Identify which cell holds the provided text, then report its [x, y] central coordinate. 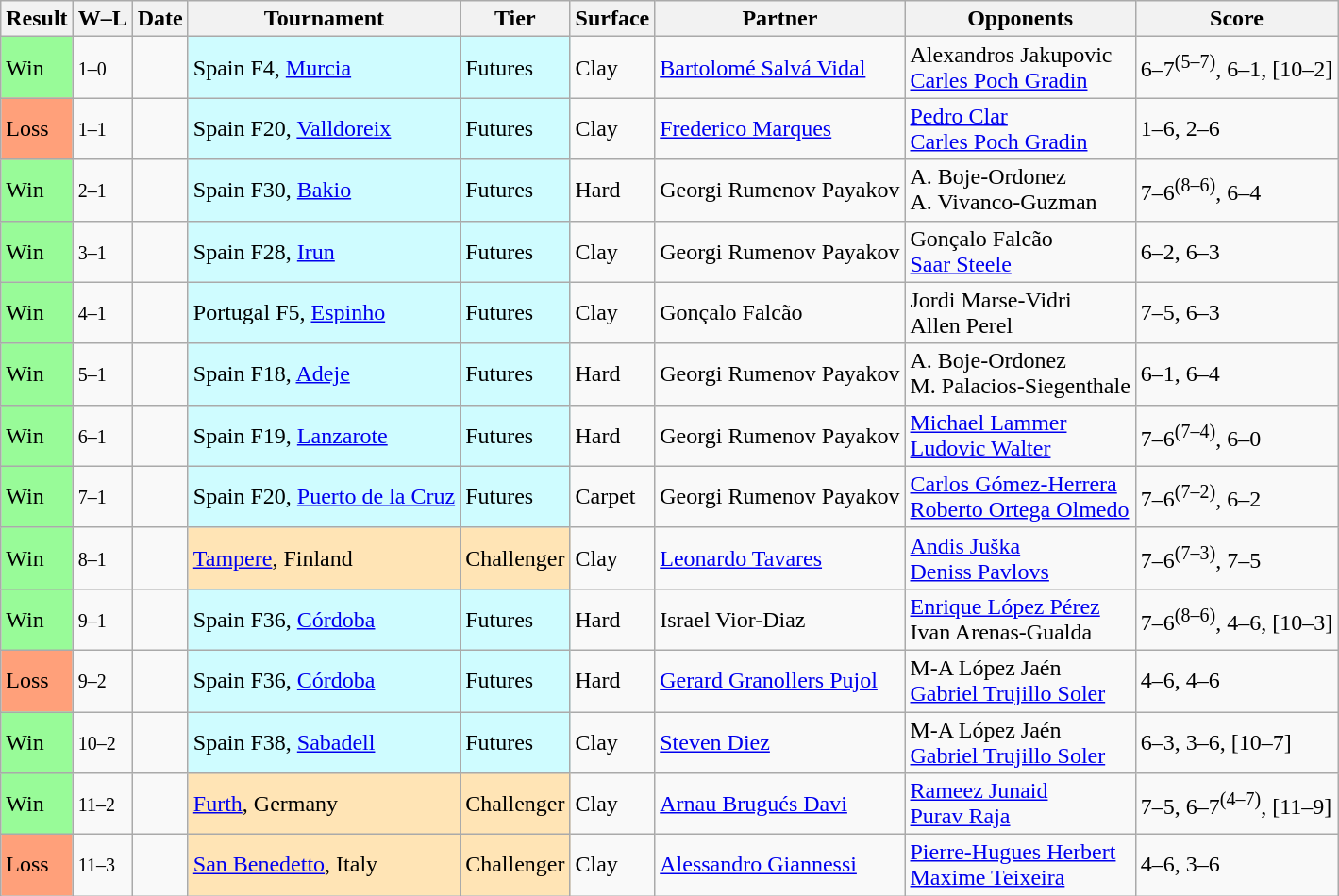
Spain F19, Lanzarote [324, 436]
4–6, 3–6 [1236, 866]
Spain F18, Adeje [324, 373]
2–1 [102, 191]
4–1 [102, 313]
8–1 [102, 558]
W–L [102, 19]
Furth, Germany [324, 804]
7–6(7–4), 6–0 [1236, 436]
7–6(7–2), 6–2 [1236, 496]
Spain F38, Sabadell [324, 741]
Surface [612, 19]
Date [160, 19]
Score [1236, 19]
Gerard Granollers Pujol [779, 681]
Leonardo Tavares [779, 558]
Michael Lammer Ludovic Walter [1020, 436]
Alessandro Giannessi [779, 866]
9–1 [102, 619]
3–1 [102, 251]
6–1 [102, 436]
Andis Juška Deniss Pavlovs [1020, 558]
Tier [515, 19]
Frederico Marques [779, 128]
Alexandros Jakupovic Carles Poch Gradin [1020, 68]
Israel Vior-Diaz [779, 619]
Spain F28, Irun [324, 251]
Steven Diez [779, 741]
6–3, 3–6, [10–7] [1236, 741]
Arnau Brugués Davi [779, 804]
7–6(8–6), 4–6, [10–3] [1236, 619]
San Benedetto, Italy [324, 866]
Carpet [612, 496]
6–7(5–7), 6–1, [10–2] [1236, 68]
Carlos Gómez-Herrera Roberto Ortega Olmedo [1020, 496]
1–6, 2–6 [1236, 128]
Spain F4, Murcia [324, 68]
1–0 [102, 68]
Spain F30, Bakio [324, 191]
6–2, 6–3 [1236, 251]
4–6, 4–6 [1236, 681]
11–2 [102, 804]
Pedro Clar Carles Poch Gradin [1020, 128]
7–5, 6–7(4–7), [11–9] [1236, 804]
Jordi Marse-Vidri Allen Perel [1020, 313]
Spain F20, Valldoreix [324, 128]
Pierre-Hugues Herbert Maxime Teixeira [1020, 866]
Spain F20, Puerto de la Cruz [324, 496]
Tampere, Finland [324, 558]
A. Boje-Ordonez A. Vivanco-Guzman [1020, 191]
Gonçalo Falcão Saar Steele [1020, 251]
Result [37, 19]
Enrique López Pérez Ivan Arenas-Gualda [1020, 619]
9–2 [102, 681]
7–5, 6–3 [1236, 313]
1–1 [102, 128]
Portugal F5, Espinho [324, 313]
Opponents [1020, 19]
11–3 [102, 866]
10–2 [102, 741]
Gonçalo Falcão [779, 313]
Partner [779, 19]
A. Boje-Ordonez M. Palacios-Siegenthale [1020, 373]
7–6(8–6), 6–4 [1236, 191]
Tournament [324, 19]
Rameez Junaid Purav Raja [1020, 804]
7–6(7–3), 7–5 [1236, 558]
6–1, 6–4 [1236, 373]
5–1 [102, 373]
7–1 [102, 496]
Bartolomé Salvá Vidal [779, 68]
